Detect which cell encompasses the target text, then output its (x, y) center coordinate. 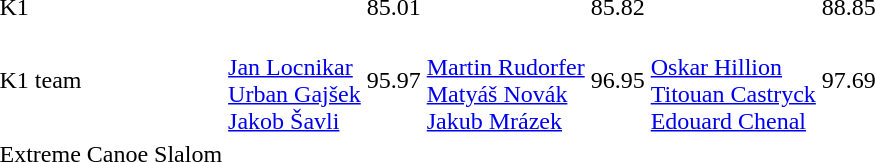
96.95 (618, 80)
95.97 (394, 80)
Jan LocnikarUrban GajšekJakob Šavli (295, 80)
Martin RudorferMatyáš NovákJakub Mrázek (506, 80)
Oskar HillionTitouan CastryckEdouard Chenal (733, 80)
